Determine the [x, y] coordinate at the center of the cell enclosing the given text.  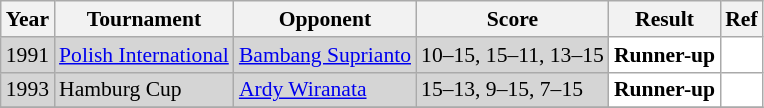
Hamburg Cup [144, 90]
Score [512, 19]
Ref [741, 19]
Bambang Suprianto [325, 55]
Ardy Wiranata [325, 90]
Year [28, 19]
10–15, 15–11, 13–15 [512, 55]
15–13, 9–15, 7–15 [512, 90]
Polish International [144, 55]
Opponent [325, 19]
Result [664, 19]
1993 [28, 90]
1991 [28, 55]
Tournament [144, 19]
